Return the (X, Y) coordinate for the center point of the cell that contains the specified text.  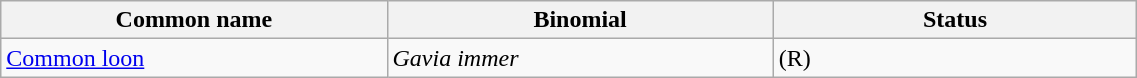
Gavia immer (580, 58)
Status (955, 20)
Common name (194, 20)
Binomial (580, 20)
Common loon (194, 58)
(R) (955, 58)
